Output the (X, Y) coordinate of the center of the cell containing the given text.  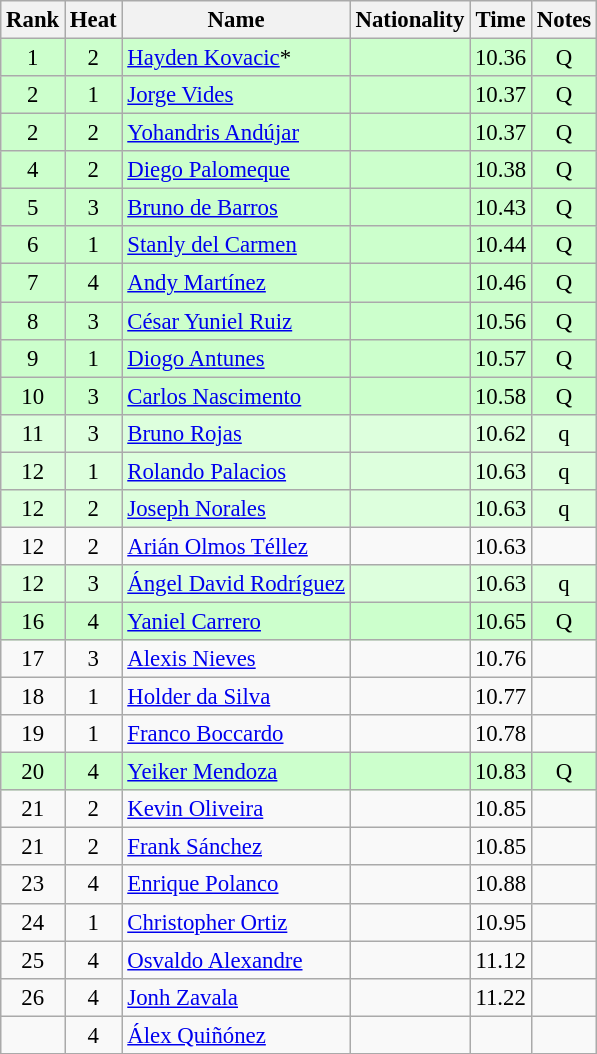
Diogo Antunes (236, 358)
24 (33, 922)
César Yuniel Ruiz (236, 321)
Yeiker Mendoza (236, 772)
Jorge Vides (236, 95)
Andy Martínez (236, 283)
Joseph Norales (236, 509)
Franco Boccardo (236, 734)
Álex Quiñónez (236, 1035)
Christopher Ortiz (236, 922)
8 (33, 321)
Bruno de Barros (236, 208)
20 (33, 772)
16 (33, 621)
Yaniel Carrero (236, 621)
Heat (94, 20)
Yohandris Andújar (236, 133)
11.12 (501, 960)
19 (33, 734)
18 (33, 697)
Stanly del Carmen (236, 245)
Arián Olmos Téllez (236, 546)
Bruno Rojas (236, 433)
10.88 (501, 885)
11 (33, 433)
Ángel David Rodríguez (236, 584)
Alexis Nieves (236, 659)
5 (33, 208)
Kevin Oliveira (236, 809)
10.58 (501, 396)
7 (33, 283)
Rolando Palacios (236, 471)
Carlos Nascimento (236, 396)
Frank Sánchez (236, 847)
10.62 (501, 433)
10.43 (501, 208)
Holder da Silva (236, 697)
10.95 (501, 922)
10.44 (501, 245)
10.77 (501, 697)
Diego Palomeque (236, 170)
Jonh Zavala (236, 997)
Nationality (410, 20)
17 (33, 659)
10.57 (501, 358)
Osvaldo Alexandre (236, 960)
10.36 (501, 58)
6 (33, 245)
Hayden Kovacic* (236, 58)
10.38 (501, 170)
10.78 (501, 734)
23 (33, 885)
9 (33, 358)
10.46 (501, 283)
10.56 (501, 321)
26 (33, 997)
Time (501, 20)
25 (33, 960)
Notes (564, 20)
10.83 (501, 772)
11.22 (501, 997)
10.65 (501, 621)
Enrique Polanco (236, 885)
Rank (33, 20)
Name (236, 20)
10.76 (501, 659)
10 (33, 396)
